Detect which cell encompasses the target text, then output its [x, y] center coordinate. 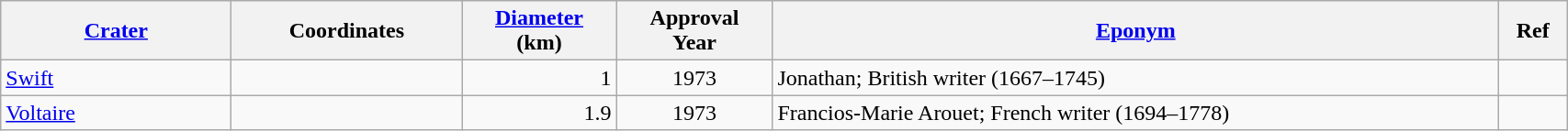
Voltaire [116, 113]
Francios-Marie Arouet; French writer (1694–1778) [1135, 113]
1.9 [539, 113]
Crater [116, 31]
Ref [1533, 31]
Eponym [1135, 31]
ApprovalYear [694, 31]
1 [539, 78]
Swift [116, 78]
Diameter(km) [539, 31]
Jonathan; British writer (1667–1745) [1135, 78]
Coordinates [347, 31]
